From the cell containing the given text, extract its center point as [x, y] coordinate. 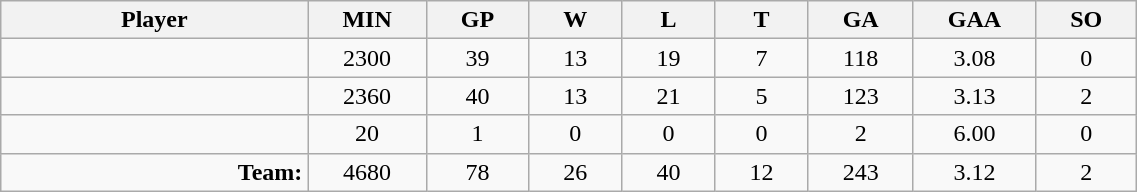
3.08 [974, 58]
21 [668, 96]
L [668, 20]
Player [154, 20]
GP [477, 20]
5 [762, 96]
3.12 [974, 172]
78 [477, 172]
W [576, 20]
3.13 [974, 96]
T [762, 20]
12 [762, 172]
243 [860, 172]
19 [668, 58]
Team: [154, 172]
20 [367, 134]
4680 [367, 172]
2300 [367, 58]
MIN [367, 20]
123 [860, 96]
6.00 [974, 134]
26 [576, 172]
SO [1086, 20]
118 [860, 58]
39 [477, 58]
GAA [974, 20]
GA [860, 20]
7 [762, 58]
1 [477, 134]
2360 [367, 96]
